Return (x, y) of the center of cell containing provided text 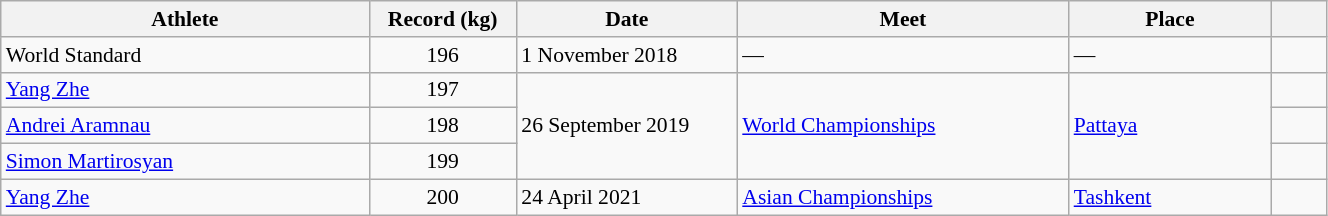
197 (442, 90)
Pattaya (1170, 126)
200 (442, 197)
Meet (902, 19)
Place (1170, 19)
196 (442, 55)
24 April 2021 (626, 197)
Date (626, 19)
26 September 2019 (626, 126)
Athlete (185, 19)
Simon Martirosyan (185, 162)
Tashkent (1170, 197)
World Championships (902, 126)
World Standard (185, 55)
199 (442, 162)
Andrei Aramnau (185, 126)
198 (442, 126)
1 November 2018 (626, 55)
Asian Championships (902, 197)
Record (kg) (442, 19)
